Capture the cell that displays the provided text and extract its (x, y) central coordinate. 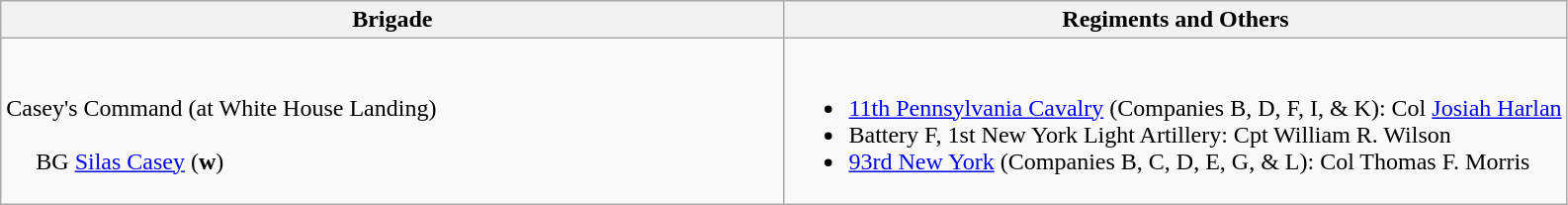
Casey's Command (at White House Landing) BG Silas Casey (w) (392, 121)
Regiments and Others (1176, 20)
Brigade (392, 20)
